Scan for the cell matching the given text and deliver its (x, y) coordinate at center. 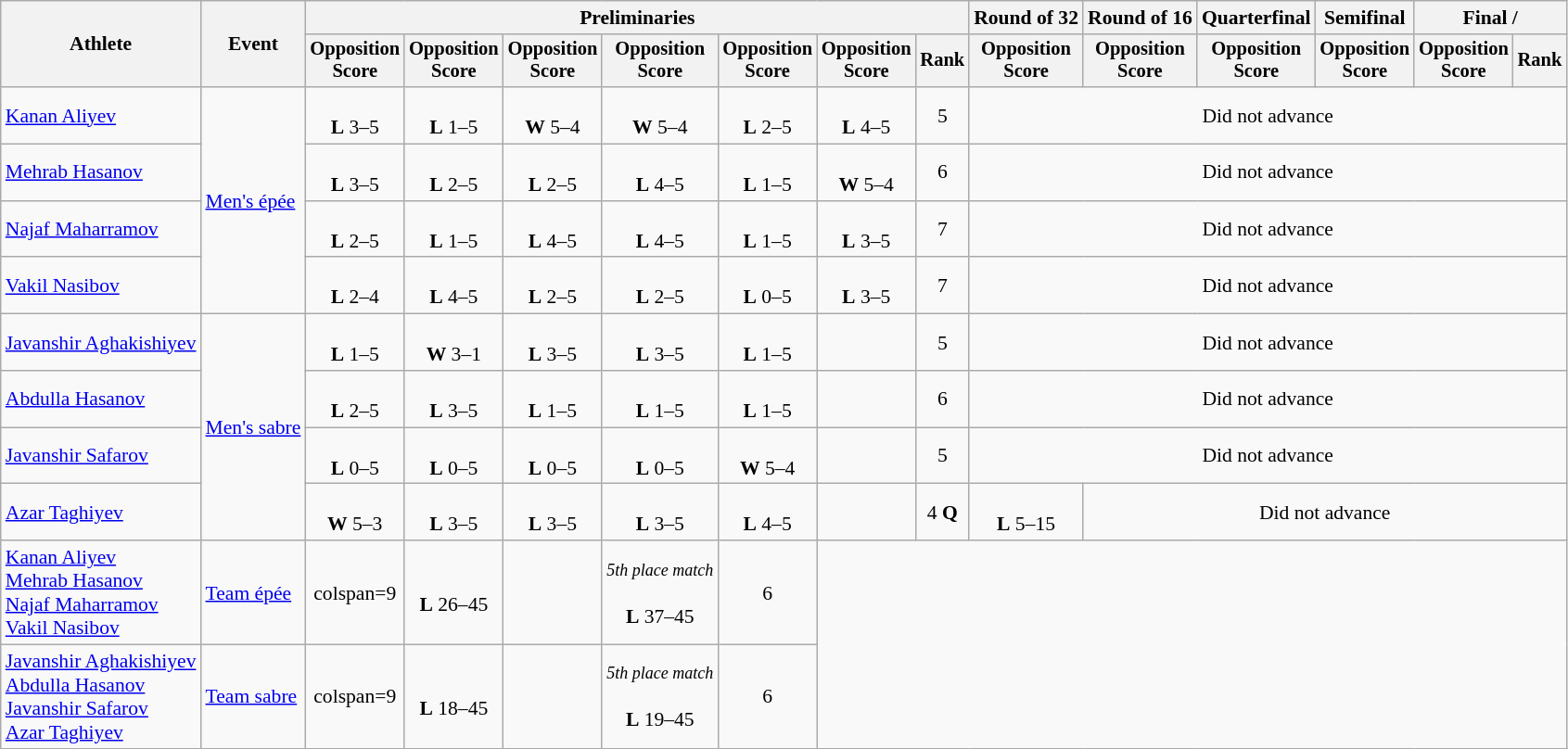
Men's épée (254, 200)
W 3–1 (454, 343)
Abdulla Hasanov (101, 399)
Round of 16 (1141, 18)
Round of 32 (1026, 18)
Kanan AliyevMehrab HasanovNajaf MaharramovVakil Nasibov (101, 592)
Event (254, 44)
Mehrab Hasanov (101, 172)
Athlete (101, 44)
Quarterfinal (1256, 18)
Final / (1490, 18)
Team sabre (254, 697)
W 5–3 (354, 512)
Semifinal (1365, 18)
Preliminaries (637, 18)
L 18–45 (454, 697)
Javanshir Aghakishiyev (101, 343)
4 Q (943, 512)
Kanan Aliyev (101, 115)
L 26–45 (454, 592)
Vakil Nasibov (101, 286)
Azar Taghiyev (101, 512)
L 5–15 (1026, 512)
Javanshir AghakishiyevAbdulla HasanovJavanshir SafarovAzar Taghiyev (101, 697)
Team épée (254, 592)
L 2–4 (354, 286)
Najaf Maharramov (101, 230)
5th place matchL 19–45 (660, 697)
Javanshir Safarov (101, 456)
5th place matchL 37–45 (660, 592)
Men's sabre (254, 427)
